Detect which cell encompasses the target text, then output its (x, y) center coordinate. 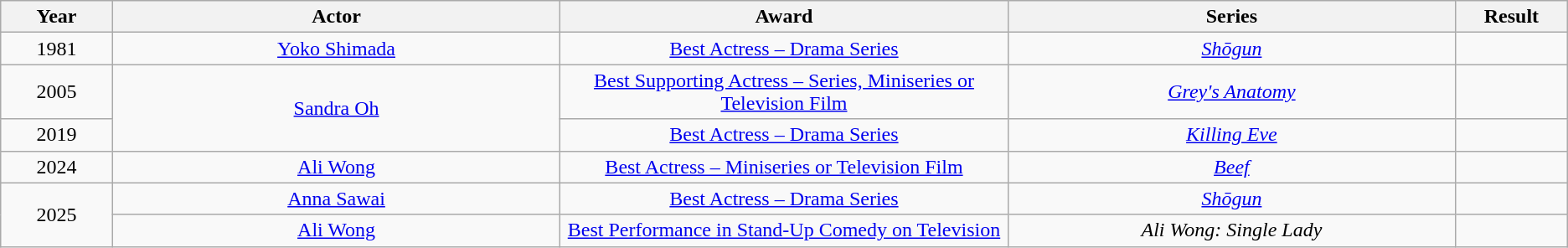
Award (784, 17)
Actor (336, 17)
Best Supporting Actress – Series, Miniseries or Television Film (784, 92)
2019 (57, 135)
Series (1231, 17)
2024 (57, 167)
Sandra Oh (336, 107)
Yoko Shimada (336, 49)
Best Actress – Miniseries or Television Film (784, 167)
Best Performance in Stand-Up Comedy on Television (784, 230)
1981 (57, 49)
Year (57, 17)
Grey's Anatomy (1231, 92)
Anna Sawai (336, 199)
2005 (57, 92)
Ali Wong: Single Lady (1231, 230)
Beef (1231, 167)
2025 (57, 214)
Killing Eve (1231, 135)
Result (1512, 17)
